Search for the cell housing the specified text and yield its [x, y] center coordinate. 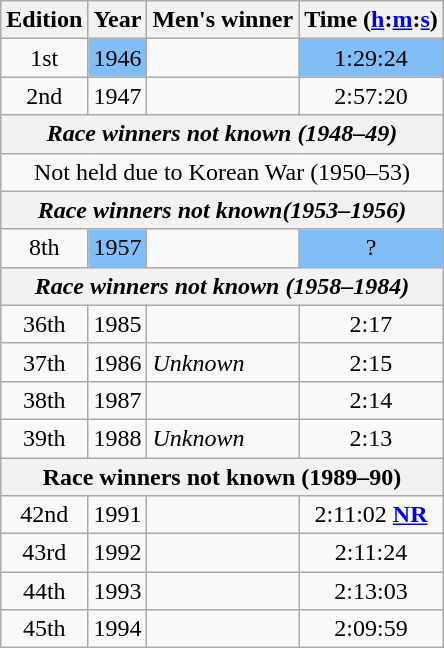
Not held due to Korean War (1950–53) [222, 172]
1957 [118, 248]
Time (h:m:s) [372, 20]
43rd [44, 553]
2:57:20 [372, 96]
1st [44, 58]
1986 [118, 362]
Race winners not known(1953–1956) [222, 210]
2:13:03 [372, 591]
Race winners not known (1989–90) [222, 477]
Edition [44, 20]
37th [44, 362]
42nd [44, 515]
2:15 [372, 362]
1985 [118, 324]
Year [118, 20]
45th [44, 629]
2:17 [372, 324]
1994 [118, 629]
36th [44, 324]
2nd [44, 96]
1:29:24 [372, 58]
? [372, 248]
8th [44, 248]
Men's winner [223, 20]
1988 [118, 438]
38th [44, 400]
1991 [118, 515]
2:13 [372, 438]
1993 [118, 591]
39th [44, 438]
2:11:02 NR [372, 515]
Race winners not known (1948–49) [222, 134]
1946 [118, 58]
Race winners not known (1958–1984) [222, 286]
44th [44, 591]
1992 [118, 553]
2:11:24 [372, 553]
1987 [118, 400]
1947 [118, 96]
2:09:59 [372, 629]
2:14 [372, 400]
